Return [x, y] of the center of cell containing provided text 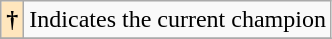
† [12, 20]
Indicates the current champion [178, 20]
